Locate the cell with the specified text and output its (x, y) center coordinate. 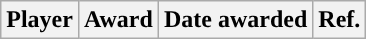
Player (40, 20)
Date awarded (235, 20)
Award (118, 20)
Ref. (340, 20)
